Locate the cell with the specified text and output its [X, Y] center coordinate. 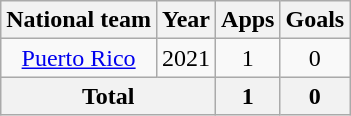
National team [79, 20]
Total [108, 96]
Puerto Rico [79, 58]
Goals [315, 20]
Year [186, 20]
2021 [186, 58]
Apps [248, 20]
